From the cell containing the given text, extract its center point as (X, Y) coordinate. 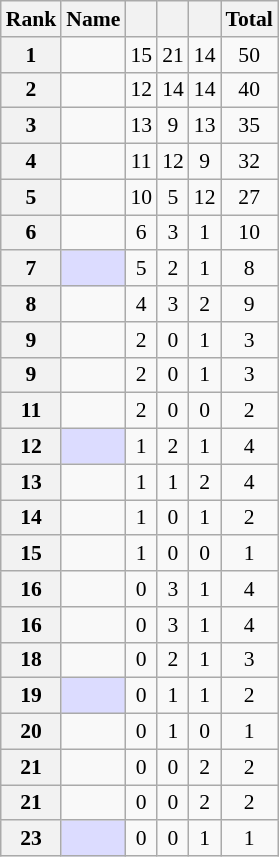
Name (93, 19)
18 (32, 660)
Rank (32, 19)
23 (32, 839)
40 (248, 90)
19 (32, 696)
20 (32, 732)
27 (248, 197)
50 (248, 55)
Total (248, 19)
32 (248, 162)
35 (248, 126)
7 (32, 269)
